Provide the (x, y) coordinate of the cell's center where the given text is located.  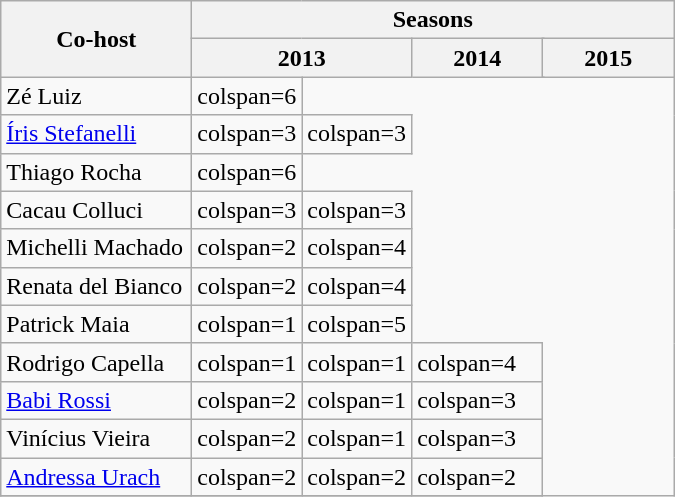
Patrick Maia (96, 324)
Rodrigo Capella (96, 362)
Michelli Machado (96, 248)
2015 (608, 58)
Seasons (433, 20)
Íris Stefanelli (96, 134)
Thiago Rocha (96, 172)
2013 (302, 58)
colspan=5 (357, 324)
Vinícius Vieira (96, 438)
Co-host (96, 39)
Andressa Urach (96, 477)
2014 (478, 58)
Babi Rossi (96, 400)
Zé Luiz (96, 96)
Cacau Colluci (96, 210)
Renata del Bianco (96, 286)
